Scan for the cell matching the given text and deliver its (x, y) coordinate at center. 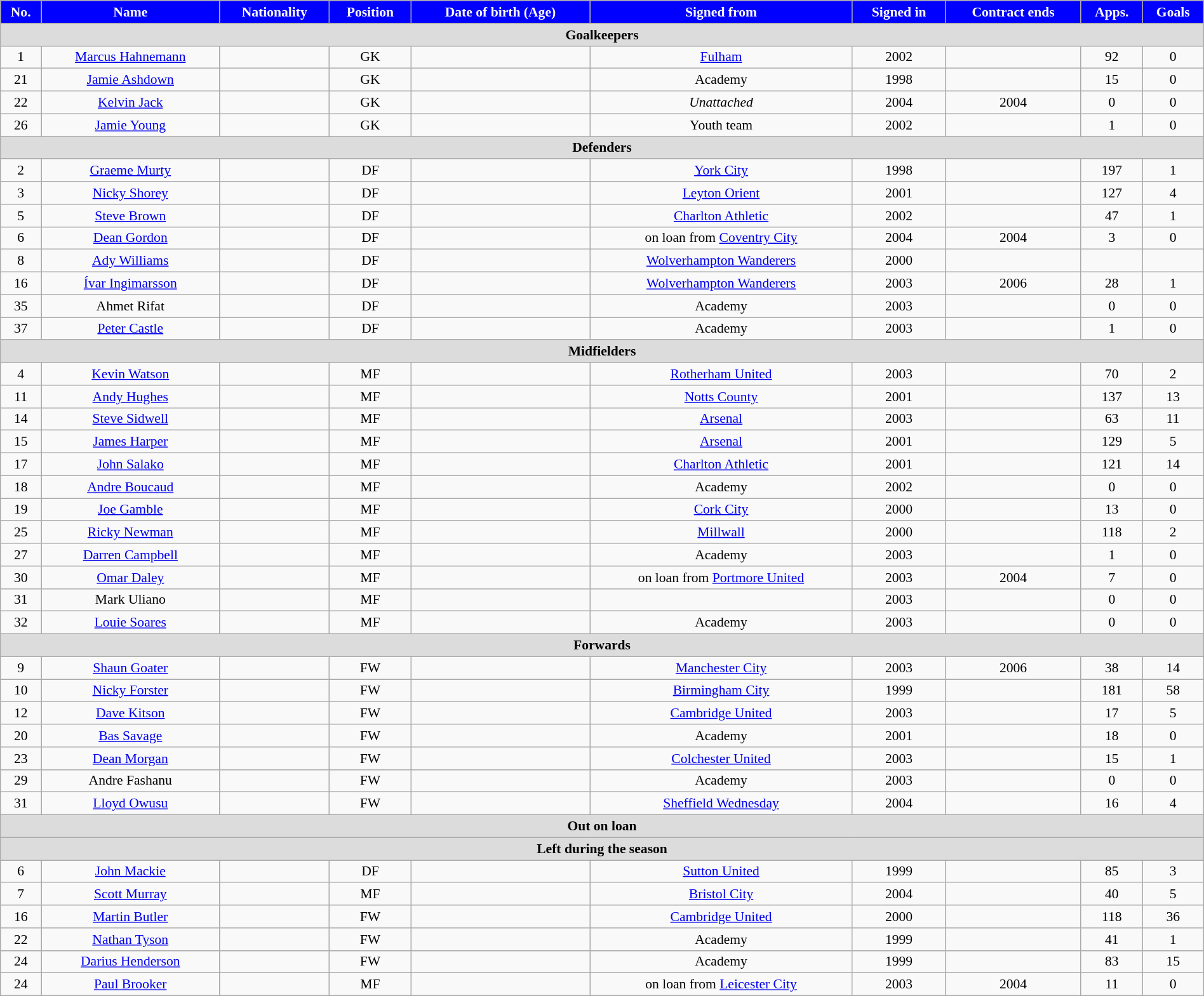
Dean Gordon (131, 238)
Midfielders (602, 352)
63 (1111, 419)
Shaun Goater (131, 668)
Sutton United (721, 872)
26 (21, 125)
Kelvin Jack (131, 103)
Ady Williams (131, 261)
Jamie Ashdown (131, 80)
Millwall (721, 533)
37 (21, 329)
12 (21, 714)
Fulham (721, 57)
29 (21, 781)
Andre Boucaud (131, 487)
Andy Hughes (131, 397)
Andre Fashanu (131, 781)
James Harper (131, 442)
8 (21, 261)
Bristol City (721, 894)
Ricky Newman (131, 533)
Apps. (1111, 12)
27 (21, 555)
No. (21, 12)
Sheffield Wednesday (721, 804)
Goals (1173, 12)
Date of birth (Age) (500, 12)
John Mackie (131, 872)
181 (1111, 691)
Steve Brown (131, 216)
Contract ends (1013, 12)
Dean Morgan (131, 759)
Ahmet Rifat (131, 306)
85 (1111, 872)
Notts County (721, 397)
Nicky Forster (131, 691)
Rotherham United (721, 374)
on loan from Coventry City (721, 238)
30 (21, 578)
83 (1111, 962)
Out on loan (602, 827)
Name (131, 12)
92 (1111, 57)
Birmingham City (721, 691)
Louie Soares (131, 623)
John Salako (131, 465)
Defenders (602, 148)
58 (1173, 691)
Ívar Ingimarsson (131, 284)
20 (21, 736)
Youth team (721, 125)
Nicky Shorey (131, 193)
Graeme Murty (131, 171)
Forwards (602, 646)
Bas Savage (131, 736)
Kevin Watson (131, 374)
19 (21, 510)
129 (1111, 442)
Manchester City (721, 668)
9 (21, 668)
197 (1111, 171)
Martin Butler (131, 917)
Leyton Orient (721, 193)
Signed from (721, 12)
41 (1111, 940)
Nathan Tyson (131, 940)
Dave Kitson (131, 714)
Signed in (899, 12)
32 (21, 623)
25 (21, 533)
127 (1111, 193)
Cork City (721, 510)
36 (1173, 917)
Omar Daley (131, 578)
47 (1111, 216)
40 (1111, 894)
Marcus Hahnemann (131, 57)
Left during the season (602, 849)
21 (21, 80)
Peter Castle (131, 329)
38 (1111, 668)
on loan from Leicester City (721, 985)
Darren Campbell (131, 555)
Darius Henderson (131, 962)
Paul Brooker (131, 985)
Jamie Young (131, 125)
York City (721, 171)
23 (21, 759)
Unattached (721, 103)
Lloyd Owusu (131, 804)
Joe Gamble (131, 510)
Scott Murray (131, 894)
10 (21, 691)
35 (21, 306)
Nationality (274, 12)
70 (1111, 374)
Position (371, 12)
Colchester United (721, 759)
28 (1111, 284)
Goalkeepers (602, 35)
121 (1111, 465)
Steve Sidwell (131, 419)
Mark Uliano (131, 600)
137 (1111, 397)
on loan from Portmore United (721, 578)
